Locate the cell with the specified text and output its [x, y] center coordinate. 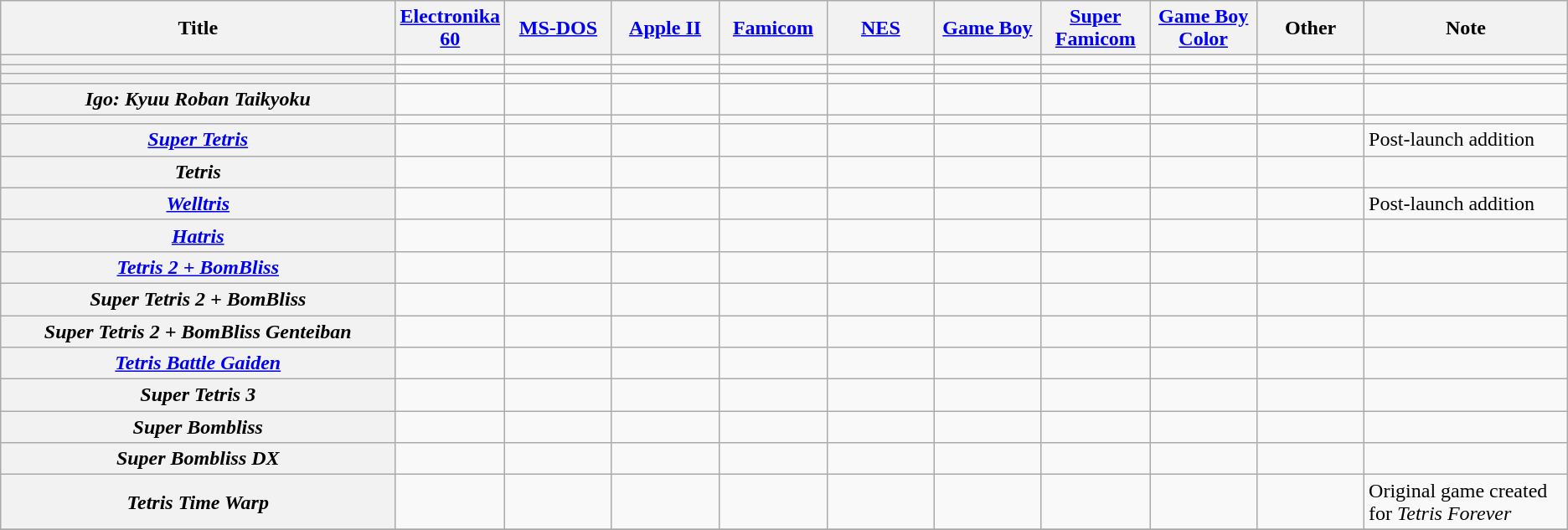
Note [1466, 28]
Famicom [773, 28]
Title [198, 28]
Apple II [665, 28]
Super Famicom [1096, 28]
Super Tetris 2 + BomBliss Genteiban [198, 331]
Super Bombliss DX [198, 459]
Super Tetris 3 [198, 395]
Game Boy [988, 28]
Welltris [198, 203]
MS-DOS [558, 28]
Igo: Kyuu Roban Taikyoku [198, 99]
Tetris Battle Gaiden [198, 363]
Tetris 2 + BomBliss [198, 267]
Original game created for Tetris Forever [1466, 502]
Hatris [198, 235]
Tetris Time Warp [198, 502]
Super Bombliss [198, 427]
Super Tetris 2 + BomBliss [198, 299]
Super Tetris [198, 140]
Game Boy Color [1204, 28]
Electronika 60 [451, 28]
Other [1311, 28]
NES [881, 28]
Tetris [198, 172]
